Extract the (x, y) coordinate from the center of the cell holding the provided text.  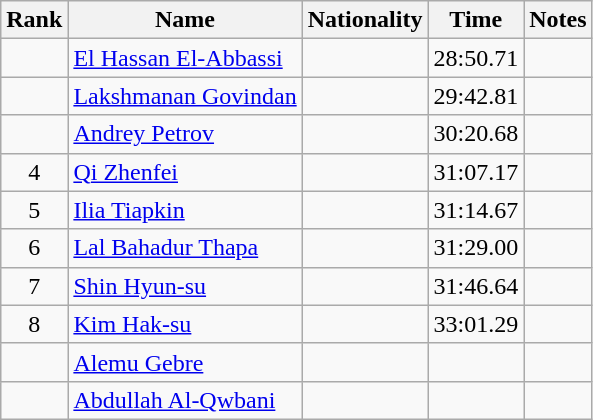
6 (34, 248)
29:42.81 (476, 96)
31:29.00 (476, 248)
Lal Bahadur Thapa (185, 248)
El Hassan El-Abbassi (185, 58)
Time (476, 20)
30:20.68 (476, 134)
Kim Hak-su (185, 324)
5 (34, 210)
28:50.71 (476, 58)
Qi Zhenfei (185, 172)
7 (34, 286)
Name (185, 20)
Lakshmanan Govindan (185, 96)
Nationality (365, 20)
31:14.67 (476, 210)
4 (34, 172)
Alemu Gebre (185, 362)
31:07.17 (476, 172)
33:01.29 (476, 324)
Andrey Petrov (185, 134)
31:46.64 (476, 286)
Abdullah Al-Qwbani (185, 400)
Notes (558, 20)
Ilia Tiapkin (185, 210)
Shin Hyun-su (185, 286)
8 (34, 324)
Rank (34, 20)
